Find where the given text appears and provide that cell's center as (x, y) coordinate. 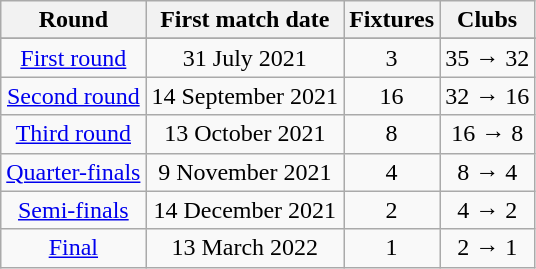
Third round (74, 134)
16 → 8 (488, 134)
14 December 2021 (245, 210)
9 November 2021 (245, 172)
31 July 2021 (245, 58)
32 → 16 (488, 96)
4 (392, 172)
35 → 32 (488, 58)
3 (392, 58)
Fixtures (392, 20)
Second round (74, 96)
Semi-finals (74, 210)
2 (392, 210)
8 (392, 134)
2 → 1 (488, 248)
First round (74, 58)
1 (392, 248)
13 March 2022 (245, 248)
First match date (245, 20)
4 → 2 (488, 210)
13 October 2021 (245, 134)
16 (392, 96)
Quarter-finals (74, 172)
14 September 2021 (245, 96)
8 → 4 (488, 172)
Final (74, 248)
Clubs (488, 20)
Round (74, 20)
